Locate the cell with the specified text and output its [x, y] center coordinate. 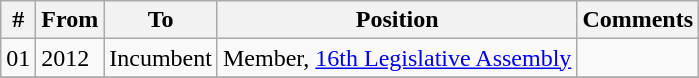
Comments [638, 20]
Member, 16th Legislative Assembly [396, 58]
To [161, 20]
From [70, 20]
Position [396, 20]
2012 [70, 58]
# [18, 20]
01 [18, 58]
Incumbent [161, 58]
